Capture the cell that displays the provided text and extract its (X, Y) central coordinate. 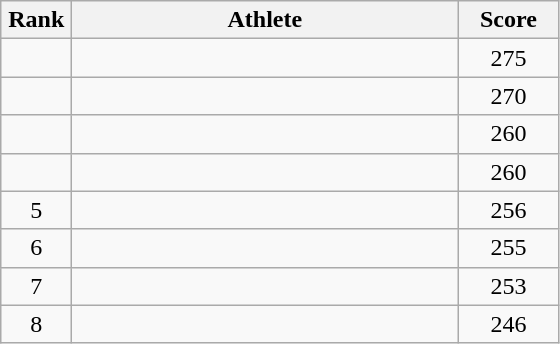
7 (36, 286)
8 (36, 324)
270 (508, 96)
Rank (36, 20)
Score (508, 20)
6 (36, 248)
256 (508, 210)
Athlete (265, 20)
5 (36, 210)
275 (508, 58)
255 (508, 248)
246 (508, 324)
253 (508, 286)
